Output the [X, Y] coordinate of the center of the cell containing the given text.  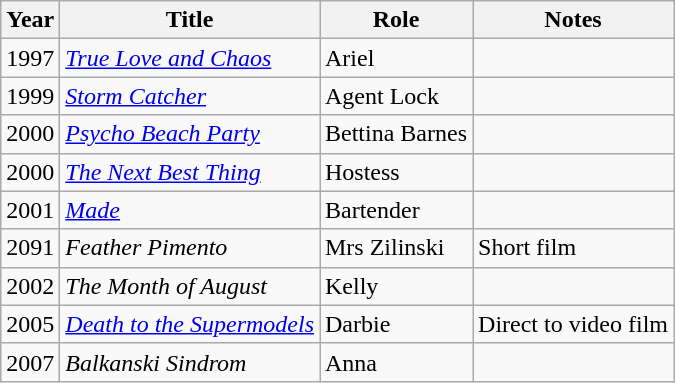
Notes [574, 20]
Balkanski Sindrom [190, 362]
Storm Catcher [190, 96]
2002 [30, 286]
Darbie [396, 324]
Direct to video film [574, 324]
Year [30, 20]
Feather Pimento [190, 248]
Ariel [396, 58]
2005 [30, 324]
Bartender [396, 210]
1999 [30, 96]
Short film [574, 248]
2091 [30, 248]
Death to the Supermodels [190, 324]
Agent Lock [396, 96]
Title [190, 20]
1997 [30, 58]
2001 [30, 210]
Bettina Barnes [396, 134]
2007 [30, 362]
True Love and Chaos [190, 58]
Psycho Beach Party [190, 134]
The Next Best Thing [190, 172]
The Month of August [190, 286]
Kelly [396, 286]
Role [396, 20]
Made [190, 210]
Mrs Zilinski [396, 248]
Anna [396, 362]
Hostess [396, 172]
